From the cell containing the given text, extract its center point as (X, Y) coordinate. 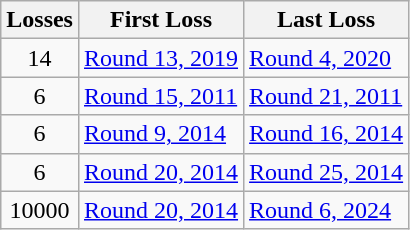
Losses (40, 20)
Round 16, 2014 (326, 134)
Round 21, 2011 (326, 96)
Round 9, 2014 (160, 134)
10000 (40, 210)
Round 25, 2014 (326, 172)
First Loss (160, 20)
Last Loss (326, 20)
Round 13, 2019 (160, 58)
Round 15, 2011 (160, 96)
Round 4, 2020 (326, 58)
Round 6, 2024 (326, 210)
14 (40, 58)
